Extract the [x, y] coordinate from the center of the cell holding the provided text.  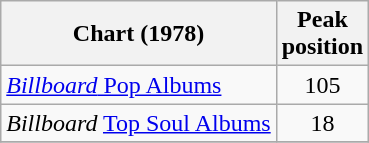
105 [322, 85]
Peakposition [322, 34]
18 [322, 123]
Billboard Pop Albums [138, 85]
Chart (1978) [138, 34]
Billboard Top Soul Albums [138, 123]
